Locate the cell with the specified text and output its (X, Y) center coordinate. 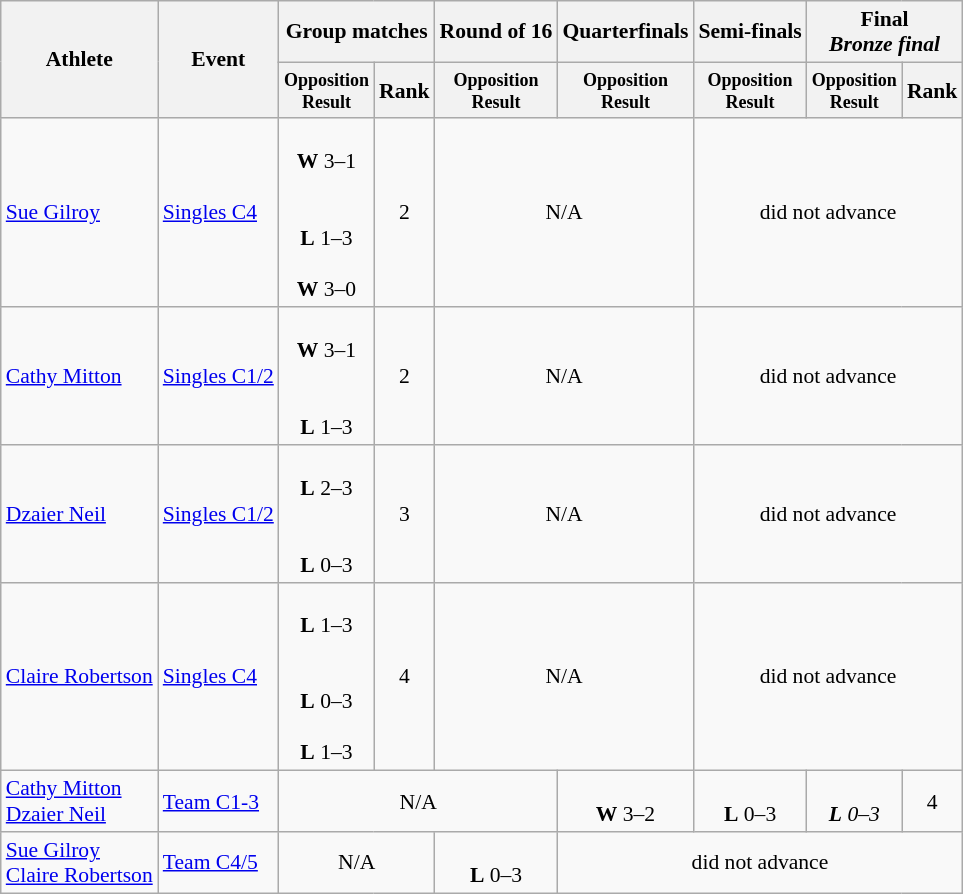
Team C4/5 (218, 862)
Sue GilroyClaire Robertson (80, 862)
Round of 16 (496, 32)
Dzaier Neil (80, 514)
Group matches (357, 32)
W 3–1 L 1–3 W 3–0 (326, 214)
Sue Gilroy (80, 214)
Semi-finals (750, 32)
3 (404, 514)
Team C1-3 (218, 802)
L 1–3 L 0–3 L 1–3 (326, 676)
W 3–2 (625, 802)
Claire Robertson (80, 676)
W 3–1 L 1–3 (326, 376)
Athlete (80, 60)
Cathy MittonDzaier Neil (80, 802)
L 2–3 L 0–3 (326, 514)
FinalBronze final (885, 32)
Event (218, 60)
Cathy Mitton (80, 376)
Quarterfinals (625, 32)
